Capture the cell that displays the provided text and extract its [X, Y] central coordinate. 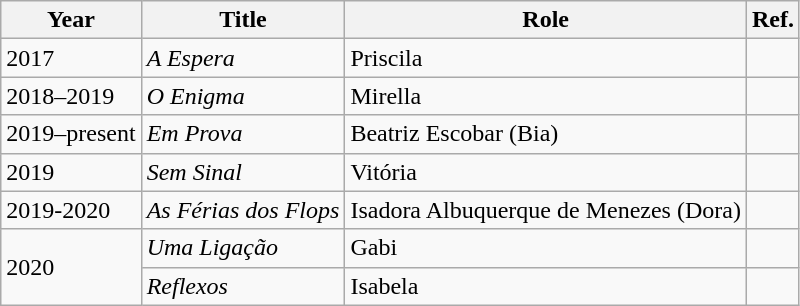
Role [546, 20]
O Enigma [243, 96]
Uma Ligação [243, 248]
As Férias dos Flops [243, 210]
A Espera [243, 58]
2018–2019 [71, 96]
Year [71, 20]
2019-2020 [71, 210]
Sem Sinal [243, 172]
Ref. [772, 20]
2020 [71, 267]
Isabela [546, 286]
Mirella [546, 96]
2019 [71, 172]
2017 [71, 58]
Beatriz Escobar (Bia) [546, 134]
2019–present [71, 134]
Priscila [546, 58]
Isadora Albuquerque de Menezes (Dora) [546, 210]
Vitória [546, 172]
Reflexos [243, 286]
Em Prova [243, 134]
Gabi [546, 248]
Title [243, 20]
